Locate the cell with the specified text and output its (X, Y) center coordinate. 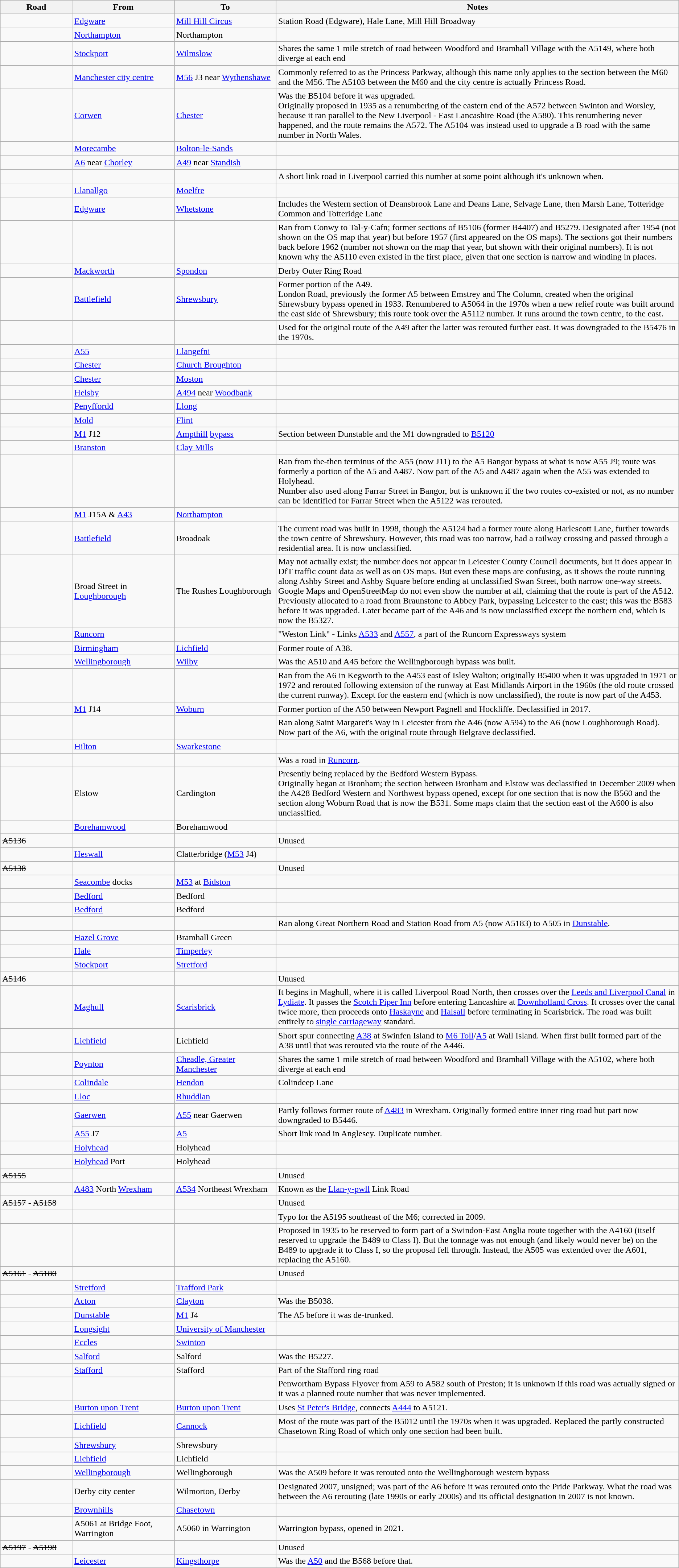
Church Broughton (225, 365)
Lloc (123, 1096)
Hale (123, 951)
Maghull (123, 1007)
A6 near Chorley (123, 162)
Includes the Western section of Deansbrook Lane and Deans Lane, Selvage Lane, then Marsh Lane, Totteridge Common and Totteridge Lane (477, 209)
Cheadle, Greater Manchester (225, 1064)
Short link road in Anglesey. Duplicate number. (477, 1134)
Gaerwen (123, 1115)
A55 J7 (123, 1134)
Broad Street in Loughborough (123, 591)
A5136 (36, 841)
A5157 - A5158 (36, 1203)
A5061 at Bridge Foot, Warrington (123, 1529)
Was the A509 before it was rerouted onto the Wellingborough western bypass (477, 1472)
Swarkestone (225, 746)
A49 near Standish (225, 162)
Ampthill bypass (225, 434)
Derby city center (123, 1491)
Cannock (225, 1426)
Wilmorton, Derby (225, 1491)
Mackworth (123, 271)
Leicester (123, 1561)
Flint (225, 420)
Eccles (123, 1343)
Hendon (225, 1083)
Shares the same 1 mile stretch of road between Woodford and Bramhall Village with the A5102, where both diverge at each end (477, 1064)
Typo for the A5195 southeast of the M6; corrected in 2009. (477, 1217)
Dunstable (123, 1315)
Moelfre (225, 190)
A5138 (36, 868)
Partly follows former route of A483 in Wrexham. Originally formed entire inner ring road but part now downgraded to B5446. (477, 1115)
A494 near Woodbank (225, 393)
M1 J12 (123, 434)
The A5 before it was de-trunked. (477, 1315)
Used for the original route of the A49 after the latter was rerouted further east. It was downgraded to the B5476 in the 1970s. (477, 333)
Colindale (123, 1083)
Timperley (225, 951)
Warrington bypass, opened in 2021. (477, 1529)
A5155 (36, 1175)
Notes (477, 7)
Corwen (123, 115)
Runcorn (123, 634)
The Rushes Loughborough (225, 591)
A534 Northeast Wrexham (225, 1189)
Heswall (123, 854)
Was a road in Runcorn. (477, 760)
A55 near Gaerwen (225, 1115)
Road (36, 7)
Birmingham (123, 648)
Known as the Llan-y-pwll Link Road (477, 1189)
Clay Mills (225, 448)
Former route of A38. (477, 648)
Mill Hill Circus (225, 21)
Acton (123, 1301)
Whetstone (225, 209)
Woburn (225, 709)
Poynton (123, 1064)
Part of the Stafford ring road (477, 1370)
A5161 - A5180 (36, 1274)
A5060 in Warrington (225, 1529)
Bramhall Green (225, 937)
Former portion of the A50 between Newport Pagnell and Hockliffe. Declassified in 2017. (477, 709)
Clatterbridge (M53 J4) (225, 854)
Chasetown (225, 1510)
M1 J15A & A43 (123, 514)
Scarisbrick (225, 1007)
A short link road in Liverpool carried this number at some point although it's unknown when. (477, 176)
Spondon (225, 271)
Was the B5227. (477, 1356)
Branston (123, 448)
Longsight (123, 1329)
Morecambe (123, 149)
Was the A50 and the B568 before that. (477, 1561)
Brownhills (123, 1510)
Mold (123, 420)
Hilton (123, 746)
University of Manchester (225, 1329)
M1 J4 (225, 1315)
A5197 - A5198 (36, 1547)
Helsby (123, 393)
Penyffordd (123, 406)
Swinton (225, 1343)
A55 (123, 351)
Wilmslow (225, 54)
Cardington (225, 793)
Elstow (123, 793)
Shares the same 1 mile stretch of road between Woodford and Bramhall Village with the A5149, where both diverge at each end (477, 54)
Moston (225, 379)
Llong (225, 406)
Derby Outer Ring Road (477, 271)
Station Road (Edgware), Hale Lane, Mill Hill Broadway (477, 21)
To (225, 7)
Section between Dunstable and the M1 downgraded to B5120 (477, 434)
Llanallgo (123, 190)
Was the B5038. (477, 1301)
Kingsthorpe (225, 1561)
M56 J3 near Wythenshawe (225, 77)
Broadoak (225, 538)
Manchester city centre (123, 77)
Trafford Park (225, 1287)
A483 North Wrexham (123, 1189)
Uses St Peter's Bridge, connects A444 to A5121. (477, 1407)
Llangefni (225, 351)
Clayton (225, 1301)
Hazel Grove (123, 937)
M1 J14 (123, 709)
"Weston Link" - Links A533 and A557, a part of the Runcorn Expressways system (477, 634)
Rhuddlan (225, 1096)
A5146 (36, 979)
M53 at Bidston (225, 882)
Seacombe docks (123, 882)
Wilby (225, 662)
Holyhead Port (123, 1161)
A5 (225, 1134)
From (123, 7)
Colindeep Lane (477, 1083)
Was the A510 and A45 before the Wellingborough bypass was built. (477, 662)
Bolton-le-Sands (225, 149)
Ran along Great Northern Road and Station Road from A5 (now A5183) to A505 in Dunstable. (477, 923)
